Find where the given text appears and provide that cell's center as [X, Y] coordinate. 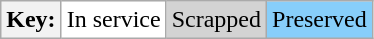
Key: [31, 20]
Scrapped [216, 20]
Preserved [320, 20]
In service [114, 20]
